Capture the cell that displays the provided text and extract its [X, Y] central coordinate. 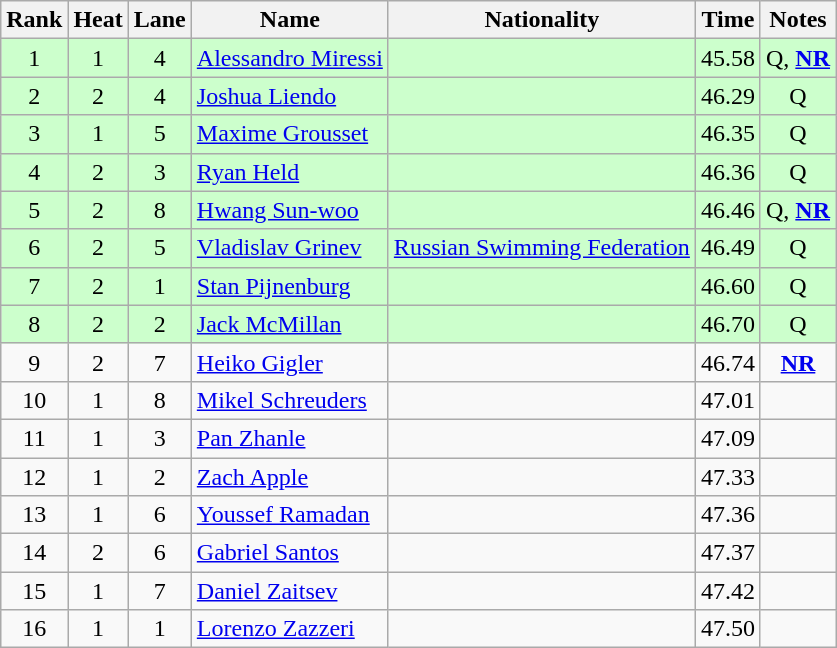
12 [34, 477]
Ryan Held [290, 172]
46.46 [728, 210]
Alessandro Miressi [290, 58]
9 [34, 362]
13 [34, 515]
46.60 [728, 286]
Gabriel Santos [290, 553]
47.50 [728, 629]
Vladislav Grinev [290, 248]
Maxime Grousset [290, 134]
Jack McMillan [290, 324]
46.49 [728, 248]
Notes [798, 20]
Lorenzo Zazzeri [290, 629]
47.36 [728, 515]
10 [34, 400]
15 [34, 591]
Time [728, 20]
47.42 [728, 591]
47.01 [728, 400]
46.74 [728, 362]
46.29 [728, 96]
Youssef Ramadan [290, 515]
Daniel Zaitsev [290, 591]
Nationality [542, 20]
Hwang Sun-woo [290, 210]
Stan Pijnenburg [290, 286]
Joshua Liendo [290, 96]
14 [34, 553]
45.58 [728, 58]
16 [34, 629]
11 [34, 438]
Heiko Gigler [290, 362]
46.35 [728, 134]
Mikel Schreuders [290, 400]
Pan Zhanle [290, 438]
47.37 [728, 553]
47.09 [728, 438]
46.70 [728, 324]
Name [290, 20]
Russian Swimming Federation [542, 248]
Heat [98, 20]
Rank [34, 20]
47.33 [728, 477]
Zach Apple [290, 477]
NR [798, 362]
46.36 [728, 172]
Lane [160, 20]
